Detect which cell encompasses the target text, then output its (X, Y) center coordinate. 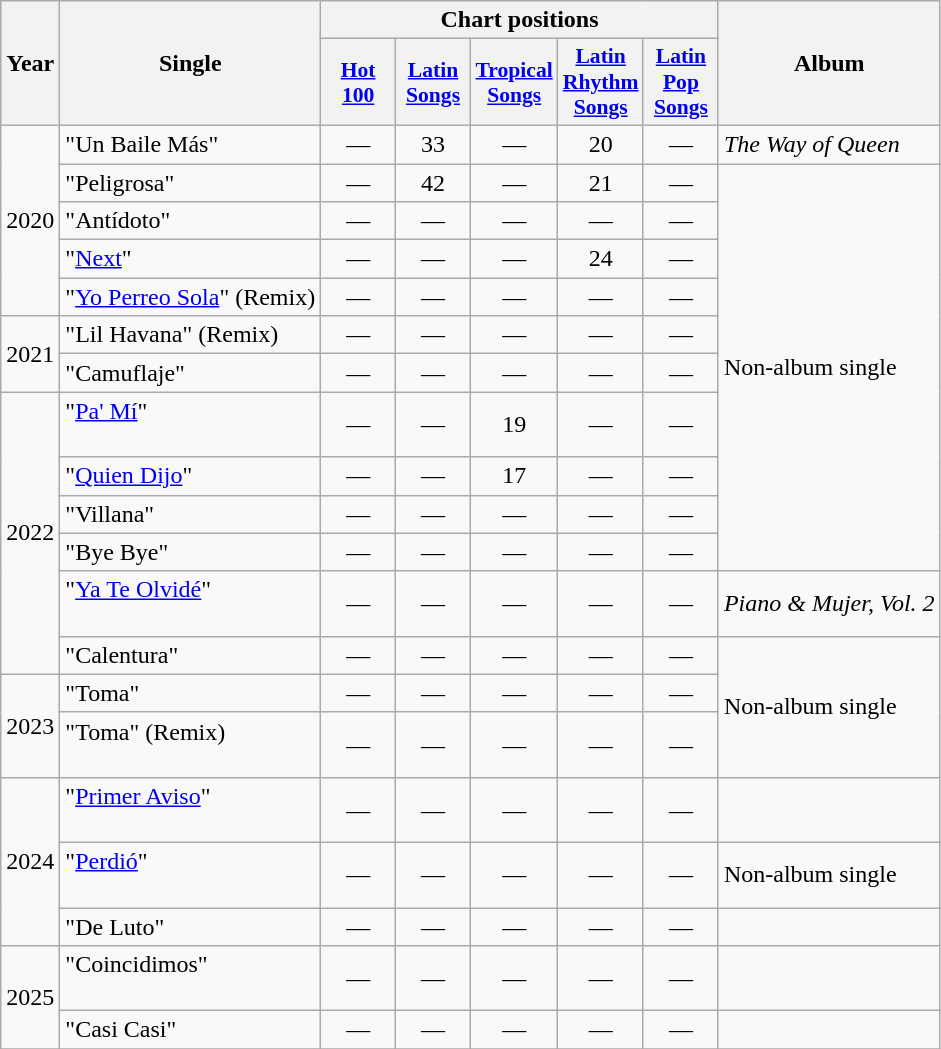
Album (829, 64)
Year (30, 64)
"Primer Aviso" (190, 810)
"Peligrosa" (190, 183)
"De Luto" (190, 927)
2023 (30, 726)
"Yo Perreo Sola" (Remix) (190, 297)
33 (434, 144)
"Next" (190, 259)
2025 (30, 998)
"Ya Te Olvidé" (190, 604)
21 (601, 183)
19 (514, 424)
"Perdió" (190, 874)
Latin Pop Songs (680, 82)
"Antídoto" (190, 221)
"Quien Dijo" (190, 476)
20 (601, 144)
"Camuflaje" (190, 373)
Piano & Mujer, Vol. 2 (829, 604)
"Casi Casi" (190, 1030)
"Toma" (190, 693)
"Toma" (Remix) (190, 744)
Chart positions (520, 20)
Tropical Songs (514, 82)
"Pa' Mí" (190, 424)
Hot 100 (358, 82)
17 (514, 476)
42 (434, 183)
2021 (30, 354)
2020 (30, 220)
Latin Songs (434, 82)
"Calentura" (190, 655)
2024 (30, 861)
"Un Baile Más" (190, 144)
2022 (30, 533)
24 (601, 259)
"Bye Bye" (190, 552)
Single (190, 64)
"Lil Havana" (Remix) (190, 335)
"Villana" (190, 514)
Latin Rhythm Songs (601, 82)
"Coincidimos" (190, 978)
The Way of Queen (829, 144)
